Provide the [x, y] coordinate of the cell's center where the given text is located.  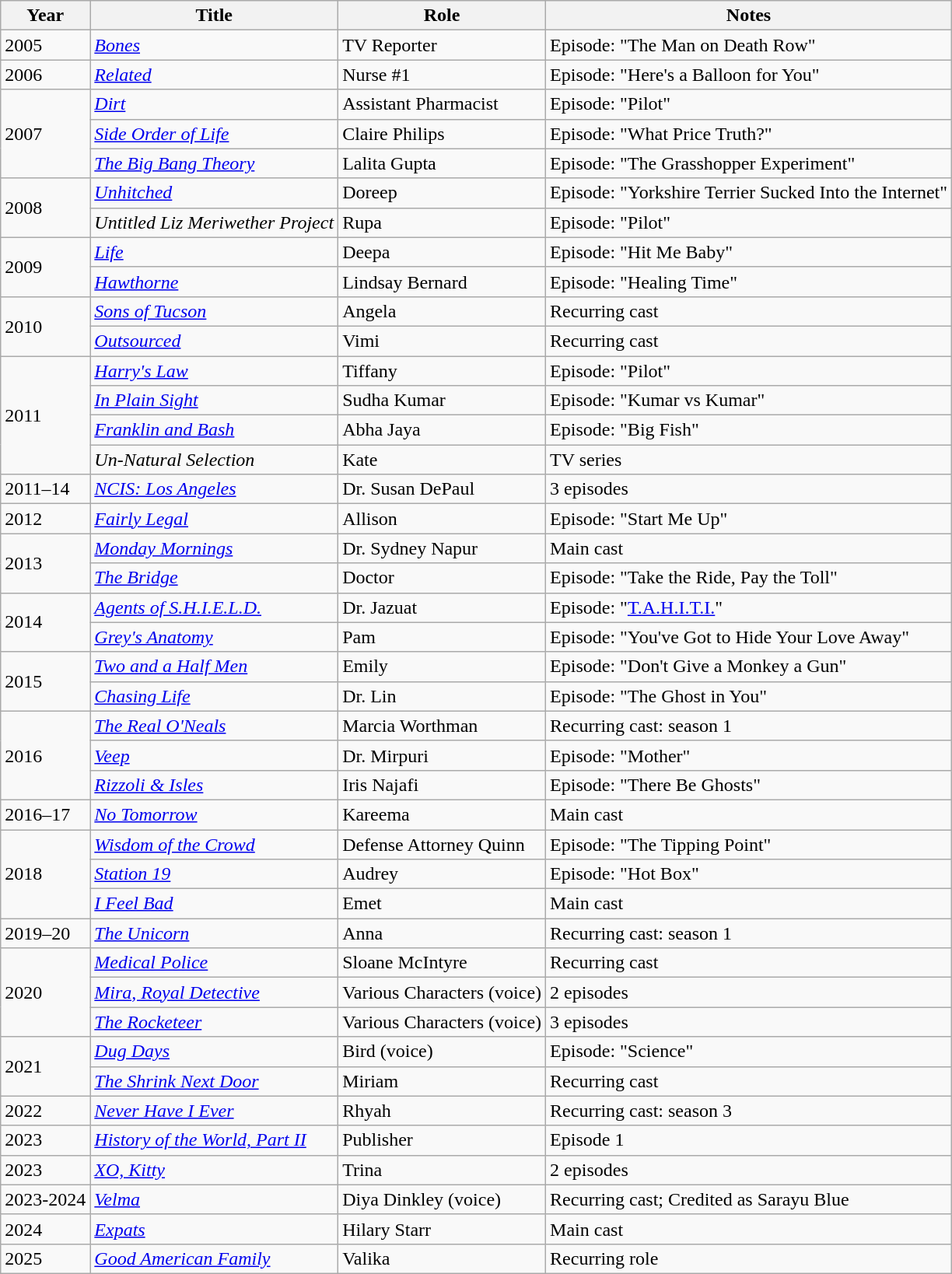
Harry's Law [215, 371]
Anna [442, 933]
TV Reporter [442, 45]
Vimi [442, 341]
Diya Dinkley (voice) [442, 1199]
Episode: "T.A.H.I.T.I." [749, 607]
Lalita Gupta [442, 163]
Rizzoli & Isles [215, 785]
XO, Kitty [215, 1170]
2006 [45, 75]
Veep [215, 755]
Audrey [442, 874]
Grey's Anatomy [215, 637]
Hawthorne [215, 282]
2012 [45, 519]
Episode: "What Price Truth?" [749, 134]
History of the World, Part II [215, 1140]
Doctor [442, 578]
2007 [45, 134]
TV series [749, 460]
Sudha Kumar [442, 401]
Dr. Lin [442, 696]
Episode: "Kumar vs Kumar" [749, 401]
2019–20 [45, 933]
Episode: "Healing Time" [749, 282]
Doreep [442, 193]
Franklin and Bash [215, 430]
Kareema [442, 814]
2025 [45, 1258]
2024 [45, 1229]
2013 [45, 563]
Episode: "You've Got to Hide Your Love Away" [749, 637]
Expats [215, 1229]
Episode: "Big Fish" [749, 430]
Deepa [442, 252]
Valika [442, 1258]
Recurring cast: season 3 [749, 1111]
Station 19 [215, 874]
In Plain Sight [215, 401]
Episode: "The Tipping Point" [749, 844]
Outsourced [215, 341]
Sloane McIntyre [442, 963]
Episode: "Yorkshire Terrier Sucked Into the Internet" [749, 193]
Notes [749, 16]
I Feel Bad [215, 904]
Episode: "The Man on Death Row" [749, 45]
2021 [45, 1066]
Tiffany [442, 371]
Nurse #1 [442, 75]
Trina [442, 1170]
Rhyah [442, 1111]
The Shrink Next Door [215, 1081]
Iris Najafi [442, 785]
Un-Natural Selection [215, 460]
Dirt [215, 104]
Year [45, 16]
Episode: "The Ghost in You" [749, 696]
Life [215, 252]
Episode: "Here's a Balloon for You" [749, 75]
Assistant Pharmacist [442, 104]
Kate [442, 460]
Episode: "There Be Ghosts" [749, 785]
Good American Family [215, 1258]
2023-2024 [45, 1199]
Pam [442, 637]
Recurring cast; Credited as Sarayu Blue [749, 1199]
Bird (voice) [442, 1052]
2020 [45, 992]
The Real O'Neals [215, 726]
Dug Days [215, 1052]
2008 [45, 208]
2015 [45, 681]
Miriam [442, 1081]
Title [215, 16]
Sons of Tucson [215, 311]
Angela [442, 311]
2011 [45, 415]
Episode: "Science" [749, 1052]
Episode: "Hot Box" [749, 874]
2016 [45, 755]
2014 [45, 622]
Velma [215, 1199]
Episode: "Start Me Up" [749, 519]
Bones [215, 45]
Role [442, 16]
Dr. Sydney Napur [442, 548]
2010 [45, 326]
Marcia Worthman [442, 726]
Monday Mornings [215, 548]
Emily [442, 667]
Never Have I Ever [215, 1111]
Untitled Liz Meriwether Project [215, 222]
Medical Police [215, 963]
The Big Bang Theory [215, 163]
Related [215, 75]
Claire Philips [442, 134]
Abha Jaya [442, 430]
Wisdom of the Crowd [215, 844]
2022 [45, 1111]
The Bridge [215, 578]
2009 [45, 267]
2005 [45, 45]
Side Order of Life [215, 134]
Episode: "Take the Ride, Pay the Toll" [749, 578]
Hilary Starr [442, 1229]
Episode: "Don't Give a Monkey a Gun" [749, 667]
The Unicorn [215, 933]
Fairly Legal [215, 519]
NCIS: Los Angeles [215, 489]
Dr. Susan DePaul [442, 489]
Episode: "Hit Me Baby" [749, 252]
Two and a Half Men [215, 667]
No Tomorrow [215, 814]
The Rocketeer [215, 1022]
Dr. Mirpuri [442, 755]
Episode 1 [749, 1140]
Mira, Royal Detective [215, 992]
Defense Attorney Quinn [442, 844]
2016–17 [45, 814]
Lindsay Bernard [442, 282]
2011–14 [45, 489]
Episode: "Mother" [749, 755]
Rupa [442, 222]
Agents of S.H.I.E.L.D. [215, 607]
Emet [442, 904]
Unhitched [215, 193]
Publisher [442, 1140]
Allison [442, 519]
Dr. Jazuat [442, 607]
Recurring role [749, 1258]
2018 [45, 873]
Episode: "The Grasshopper Experiment" [749, 163]
Chasing Life [215, 696]
